Return [X, Y] of the center of cell containing provided text 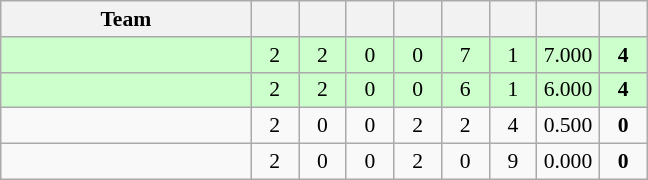
Team [126, 19]
7 [465, 55]
6 [465, 90]
0.500 [568, 126]
9 [513, 162]
6.000 [568, 90]
0.000 [568, 162]
7.000 [568, 55]
